Detect which cell encompasses the target text, then output its [X, Y] center coordinate. 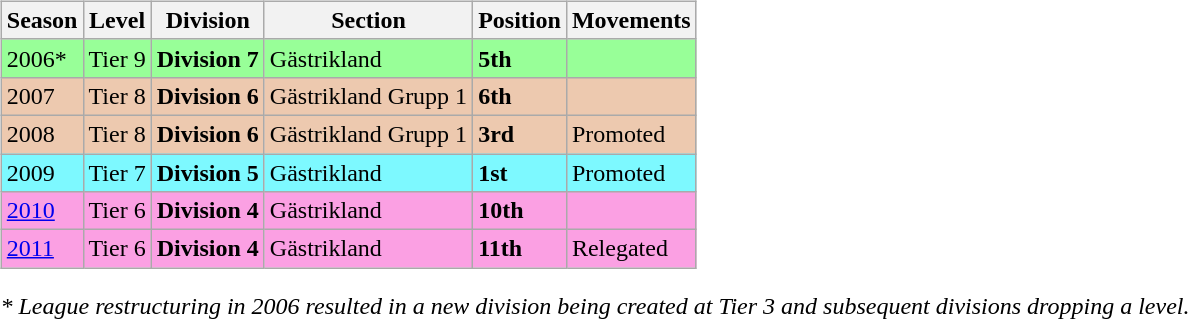
5th [520, 58]
Season [42, 20]
Section [368, 20]
3rd [520, 134]
Relegated [631, 249]
Level [117, 20]
6th [520, 96]
Position [520, 20]
2008 [42, 134]
2006* [42, 58]
Division [208, 20]
2009 [42, 173]
Tier 7 [117, 173]
2007 [42, 96]
2011 [42, 249]
Division 5 [208, 173]
Division 7 [208, 58]
Movements [631, 20]
2010 [42, 211]
Tier 9 [117, 58]
11th [520, 249]
10th [520, 211]
1st [520, 173]
